Return [X, Y] of the center of cell containing provided text 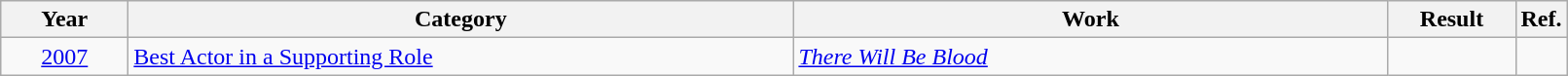
Work [1090, 19]
Year [64, 19]
Ref. [1542, 19]
Result [1452, 19]
There Will Be Blood [1090, 57]
Best Actor in a Supporting Role [461, 57]
2007 [64, 57]
Category [461, 19]
